Identify which cell holds the provided text, then report its (X, Y) central coordinate. 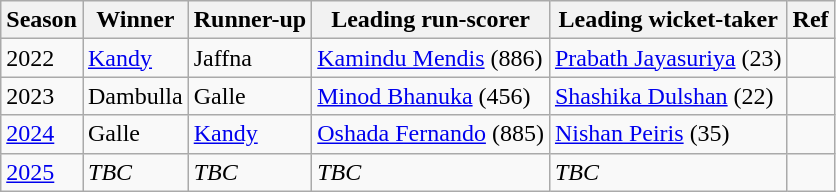
Kamindu Mendis (886) (431, 58)
Ref (810, 20)
2023 (42, 96)
2022 (42, 58)
Winner (135, 20)
2024 (42, 134)
Leading wicket-taker (668, 20)
Shashika Dulshan (22) (668, 96)
Prabath Jayasuriya (23) (668, 58)
Jaffna (250, 58)
Nishan Peiris (35) (668, 134)
2025 (42, 172)
Runner-up (250, 20)
Minod Bhanuka (456) (431, 96)
Season (42, 20)
Leading run-scorer (431, 20)
Dambulla (135, 96)
Oshada Fernando (885) (431, 134)
